Extract the [X, Y] coordinate from the center of the cell holding the provided text.  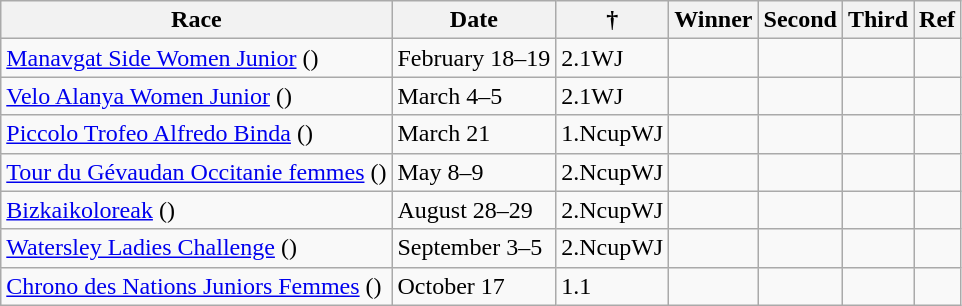
Winner [714, 20]
Race [196, 20]
Chrono des Nations Juniors Femmes () [196, 286]
March 21 [474, 134]
Date [474, 20]
May 8–9 [474, 172]
October 17 [474, 286]
August 28–29 [474, 210]
Manavgat Side Women Junior () [196, 58]
Bizkaikoloreak () [196, 210]
Second [800, 20]
1.1 [612, 286]
† [612, 20]
February 18–19 [474, 58]
Velo Alanya Women Junior () [196, 96]
1.NcupWJ [612, 134]
Piccolo Trofeo Alfredo Binda () [196, 134]
Tour du Gévaudan Occitanie femmes () [196, 172]
Ref [938, 20]
September 3–5 [474, 248]
Third [878, 20]
Watersley Ladies Challenge () [196, 248]
March 4–5 [474, 96]
